Determine the (x, y) coordinate at the center of the cell enclosing the given text.  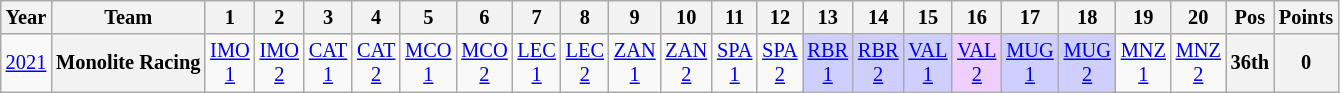
Team (128, 17)
SPA1 (734, 63)
6 (484, 17)
14 (878, 17)
2021 (26, 63)
13 (827, 17)
CAT2 (376, 63)
CAT1 (328, 63)
Year (26, 17)
RBR1 (827, 63)
MCO2 (484, 63)
MUG2 (1088, 63)
16 (976, 17)
VAL2 (976, 63)
MNZ1 (1144, 63)
VAL1 (928, 63)
15 (928, 17)
ZAN1 (635, 63)
MCO1 (428, 63)
19 (1144, 17)
18 (1088, 17)
0 (1306, 63)
MNZ2 (1198, 63)
2 (280, 17)
LEC1 (537, 63)
8 (585, 17)
RBR2 (878, 63)
3 (328, 17)
4 (376, 17)
17 (1030, 17)
Points (1306, 17)
11 (734, 17)
IMO2 (280, 63)
Monolite Racing (128, 63)
LEC2 (585, 63)
20 (1198, 17)
7 (537, 17)
SPA2 (780, 63)
36th (1250, 63)
MUG1 (1030, 63)
IMO1 (230, 63)
1 (230, 17)
Pos (1250, 17)
5 (428, 17)
10 (686, 17)
ZAN2 (686, 63)
9 (635, 17)
12 (780, 17)
